Output the (x, y) coordinate of the center of the cell containing the given text.  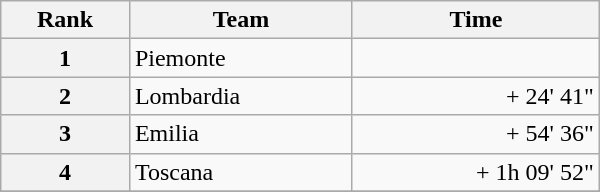
Toscana (240, 172)
1 (66, 58)
+ 54' 36" (476, 134)
Piemonte (240, 58)
Team (240, 20)
Time (476, 20)
3 (66, 134)
Rank (66, 20)
4 (66, 172)
2 (66, 96)
Lombardia (240, 96)
+ 1h 09' 52" (476, 172)
Emilia (240, 134)
+ 24' 41" (476, 96)
